Provide the [X, Y] coordinate of the cell's center where the given text is located.  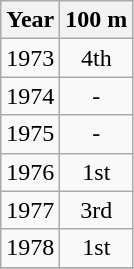
1977 [30, 210]
Year [30, 20]
3rd [96, 210]
4th [96, 58]
1974 [30, 96]
100 m [96, 20]
1978 [30, 248]
1975 [30, 134]
1976 [30, 172]
1973 [30, 58]
